Determine the (X, Y) coordinate at the center of the cell enclosing the given text.  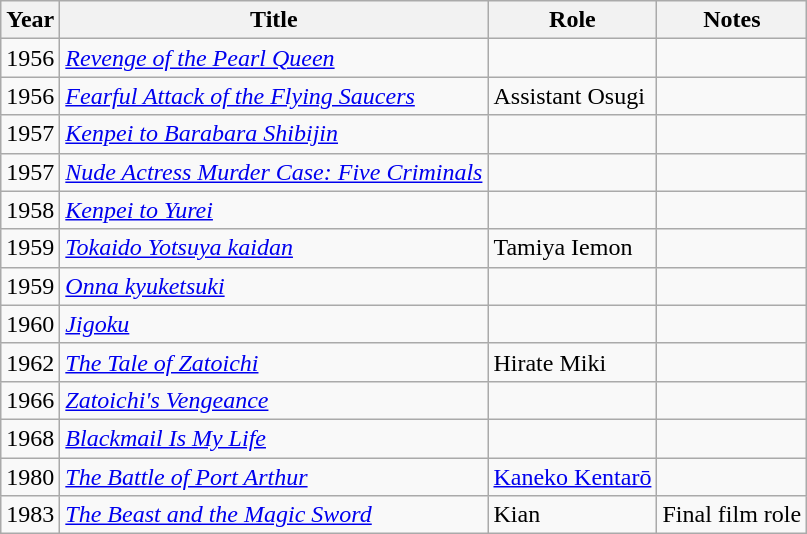
Zatoichi's Vengeance (274, 400)
Assistant Osugi (572, 96)
Nude Actress Murder Case: Five Criminals (274, 172)
Tamiya Iemon (572, 248)
1983 (30, 515)
1980 (30, 477)
Hirate Miki (572, 362)
Year (30, 20)
Jigoku (274, 324)
1958 (30, 210)
Tokaido Yotsuya kaidan (274, 248)
Title (274, 20)
The Battle of Port Arthur (274, 477)
Blackmail Is My Life (274, 438)
Kian (572, 515)
Kaneko Kentarō (572, 477)
The Beast and the Magic Sword (274, 515)
Onna kyuketsuki (274, 286)
Kenpei to Yurei (274, 210)
Final film role (732, 515)
Fearful Attack of the Flying Saucers (274, 96)
Role (572, 20)
1962 (30, 362)
Revenge of the Pearl Queen (274, 58)
The Tale of Zatoichi (274, 362)
Notes (732, 20)
1960 (30, 324)
1968 (30, 438)
1966 (30, 400)
Kenpei to Barabara Shibijin (274, 134)
